Search for the cell housing the specified text and yield its [X, Y] center coordinate. 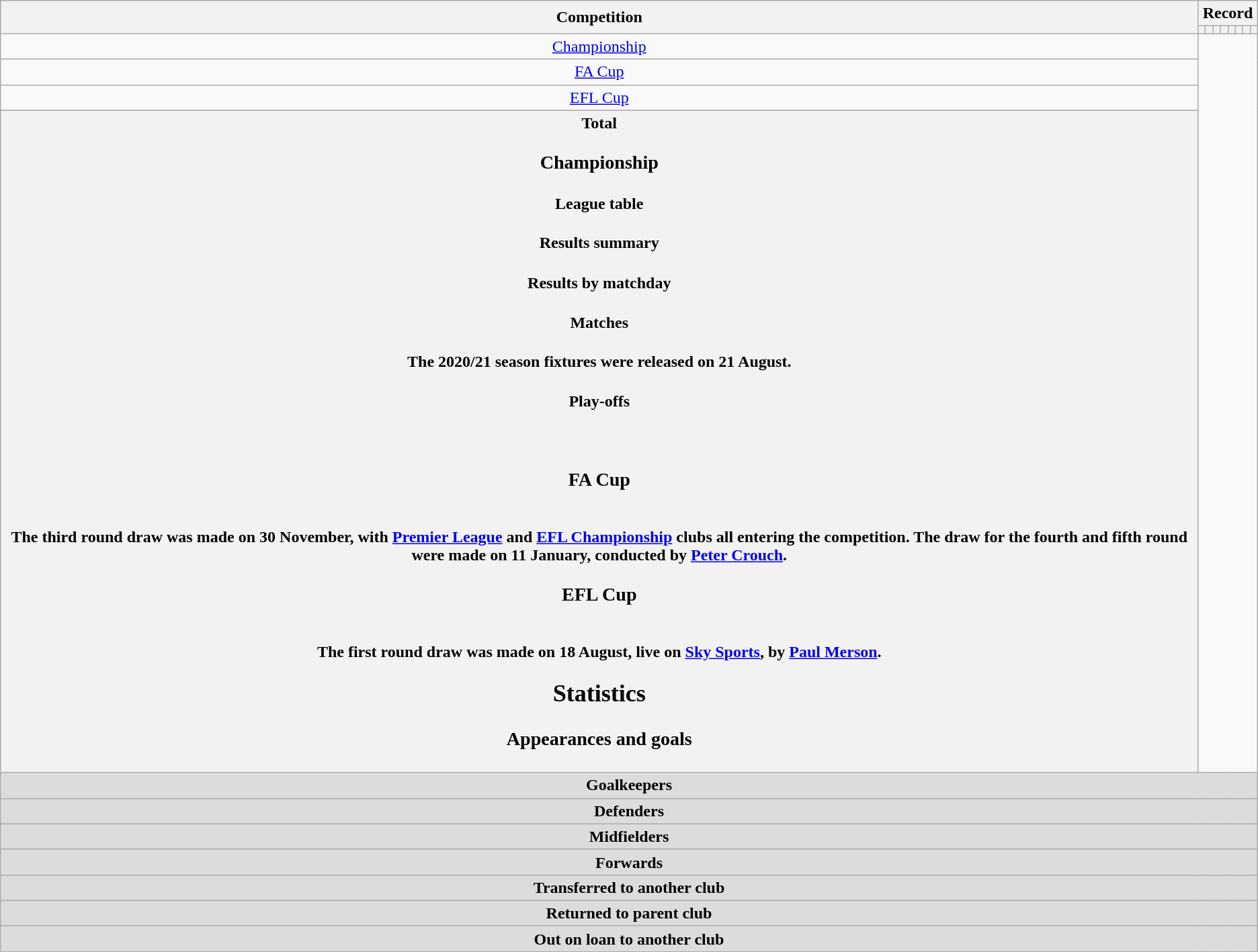
Transferred to another club [629, 888]
Competition [599, 17]
EFL Cup [599, 97]
Out on loan to another club [629, 939]
Championship [599, 46]
FA Cup [599, 72]
Returned to parent club [629, 913]
Record [1228, 13]
Forwards [629, 862]
Defenders [629, 811]
Midfielders [629, 836]
Goalkeepers [629, 785]
